Detect which cell encompasses the target text, then output its [X, Y] center coordinate. 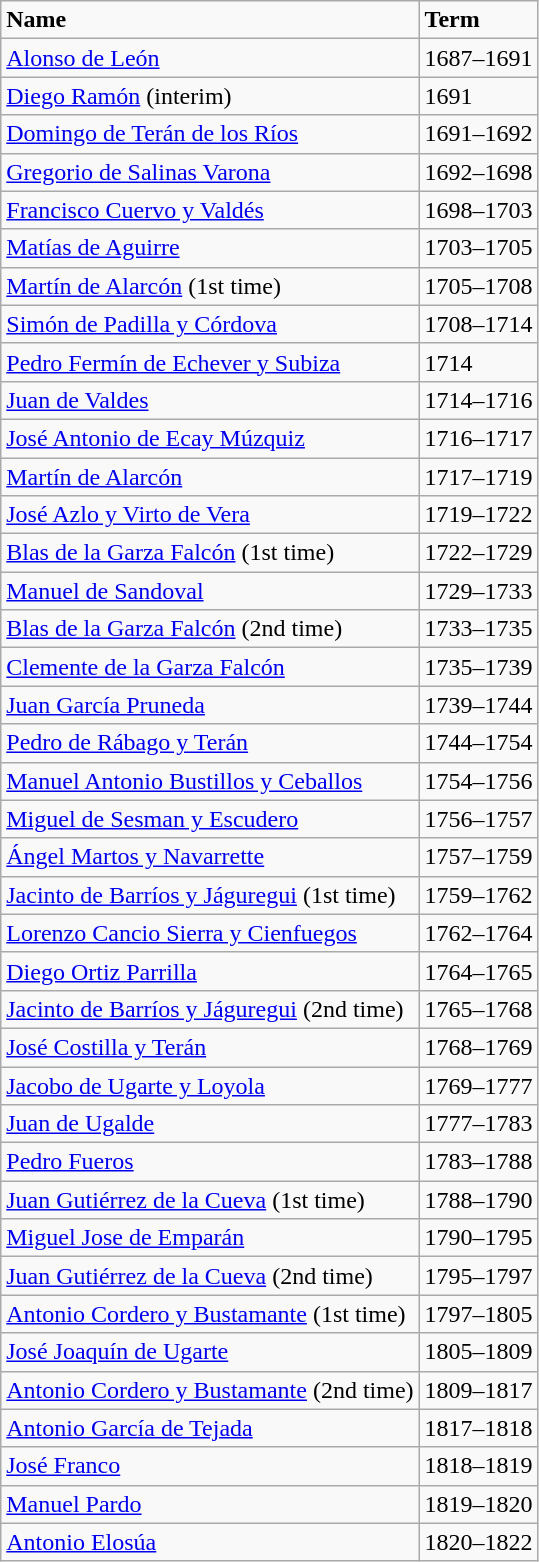
Martín de Alarcón (1st time) [210, 286]
Juan Gutiérrez de la Cueva (2nd time) [210, 1276]
Matías de Aguirre [210, 248]
Domingo de Terán de los Ríos [210, 134]
Jacobo de Ugarte y Loyola [210, 1085]
Name [210, 20]
Martín de Alarcón [210, 477]
1797–1805 [478, 1314]
Miguel de Sesman y Escudero [210, 819]
1739–1744 [478, 705]
José Franco [210, 1466]
1762–1764 [478, 933]
Blas de la Garza Falcón (1st time) [210, 553]
Diego Ortiz Parrilla [210, 971]
Antonio Elosúa [210, 1542]
1817–1818 [478, 1428]
José Costilla y Terán [210, 1047]
1708–1714 [478, 324]
1735–1739 [478, 667]
Alonso de León [210, 58]
Francisco Cuervo y Valdés [210, 210]
Lorenzo Cancio Sierra y Cienfuegos [210, 933]
1757–1759 [478, 857]
Clemente de la Garza Falcón [210, 667]
Juan de Valdes [210, 400]
José Antonio de Ecay Múzquiz [210, 438]
1705–1708 [478, 286]
1765–1768 [478, 1009]
Miguel Jose de Emparán [210, 1238]
Manuel Pardo [210, 1504]
Pedro Fueros [210, 1162]
Pedro Fermín de Echever y Subiza [210, 362]
Juan de Ugalde [210, 1124]
1729–1733 [478, 591]
1754–1756 [478, 781]
1783–1788 [478, 1162]
1716–1717 [478, 438]
1744–1754 [478, 743]
1759–1762 [478, 895]
1722–1729 [478, 553]
Gregorio de Salinas Varona [210, 172]
José Azlo y Virto de Vera [210, 515]
Diego Ramón (interim) [210, 96]
Blas de la Garza Falcón (2nd time) [210, 629]
1717–1719 [478, 477]
Simón de Padilla y Córdova [210, 324]
1714–1716 [478, 400]
1809–1817 [478, 1390]
Juan García Pruneda [210, 705]
1790–1795 [478, 1238]
1714 [478, 362]
1820–1822 [478, 1542]
1703–1705 [478, 248]
1769–1777 [478, 1085]
Pedro de Rábago y Terán [210, 743]
1692–1698 [478, 172]
Manuel de Sandoval [210, 591]
1768–1769 [478, 1047]
1818–1819 [478, 1466]
1756–1757 [478, 819]
Antonio García de Tejada [210, 1428]
1691 [478, 96]
José Joaquín de Ugarte [210, 1352]
1819–1820 [478, 1504]
1764–1765 [478, 971]
Antonio Cordero y Bustamante (1st time) [210, 1314]
1719–1722 [478, 515]
1687–1691 [478, 58]
1805–1809 [478, 1352]
Jacinto de Barríos y Jáguregui (2nd time) [210, 1009]
1777–1783 [478, 1124]
Juan Gutiérrez de la Cueva (1st time) [210, 1200]
Antonio Cordero y Bustamante (2nd time) [210, 1390]
Term [478, 20]
1698–1703 [478, 210]
1795–1797 [478, 1276]
Jacinto de Barríos y Jáguregui (1st time) [210, 895]
1691–1692 [478, 134]
1788–1790 [478, 1200]
Ángel Martos y Navarrette [210, 857]
Manuel Antonio Bustillos y Ceballos [210, 781]
1733–1735 [478, 629]
